Extract the (X, Y) coordinate from the center of the cell holding the provided text.  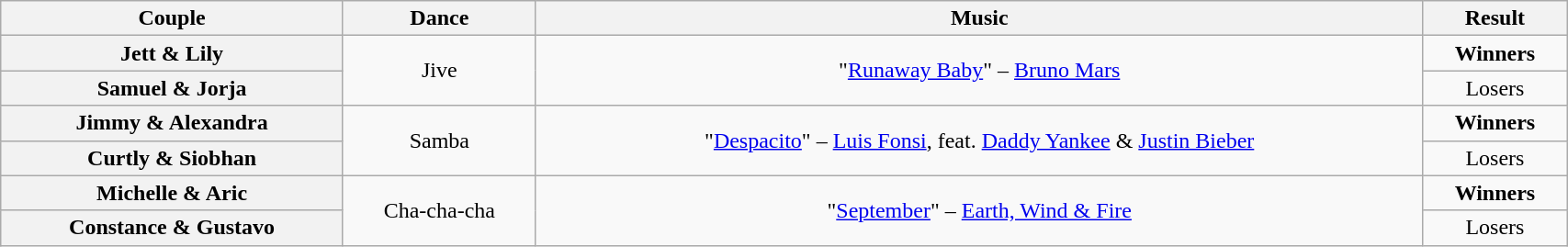
Samuel & Jorja (173, 88)
Jive (439, 71)
Curtly & Siobhan (173, 158)
"Despacito" – Luis Fonsi, feat. Daddy Yankee & Justin Bieber (979, 140)
Constance & Gustavo (173, 228)
Jett & Lily (173, 53)
Music (979, 18)
"September" – Earth, Wind & Fire (979, 210)
Jimmy & Alexandra (173, 123)
Michelle & Aric (173, 193)
Cha-cha-cha (439, 210)
"Runaway Baby" – Bruno Mars (979, 71)
Couple (173, 18)
Result (1495, 18)
Dance (439, 18)
Samba (439, 140)
